Capture the cell that displays the provided text and extract its [x, y] central coordinate. 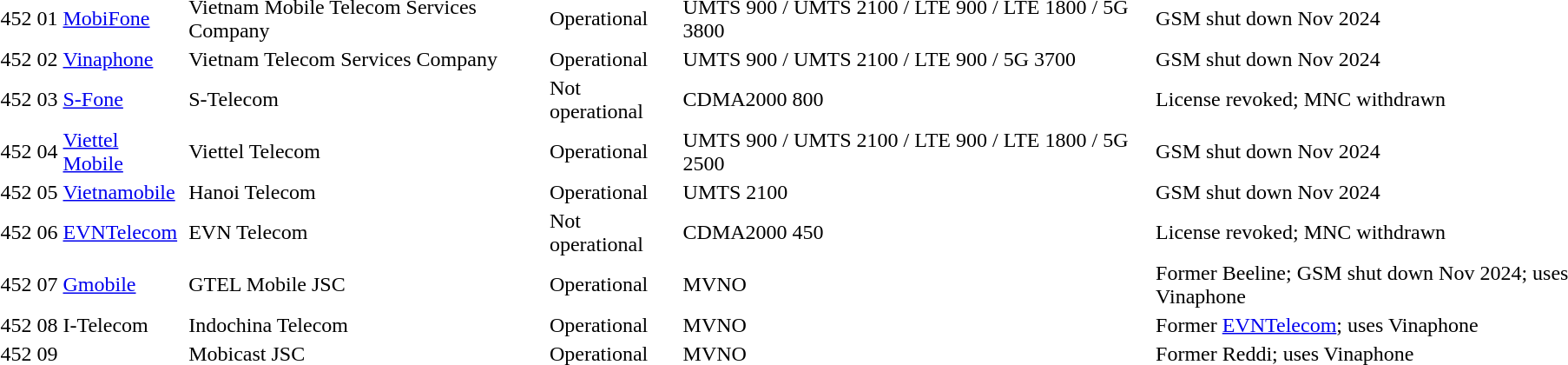
S-Telecom [366, 99]
EVNTelecom [123, 233]
08 [47, 325]
Vietnamobile [123, 192]
Indochina Telecom [366, 325]
Viettel Mobile [123, 151]
07 [47, 285]
02 [47, 59]
UMTS 2100 [917, 192]
Vinaphone [123, 59]
Vietnam Telecom Services Company [366, 59]
Gmobile [123, 285]
UMTS 900 / UMTS 2100 / LTE 900 / 5G 3700 [917, 59]
06 [47, 233]
04 [47, 151]
Viettel Telecom [366, 151]
Hanoi Telecom [366, 192]
05 [47, 192]
UMTS 900 / UMTS 2100 / LTE 900 / LTE 1800 / 5G 2500 [917, 151]
S-Fone [123, 99]
CDMA2000 800 [917, 99]
GTEL Mobile JSC [366, 285]
I-Telecom [123, 325]
03 [47, 99]
EVN Telecom [366, 233]
CDMA2000 450 [917, 233]
